Capture the cell that displays the provided text and extract its (x, y) central coordinate. 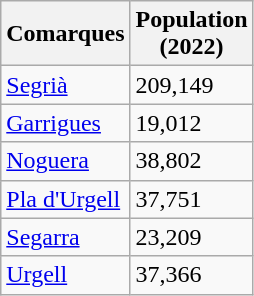
Population(2022) (192, 34)
37,366 (192, 275)
Pla d'Urgell (66, 199)
23,209 (192, 237)
Noguera (66, 161)
Garrigues (66, 123)
Urgell (66, 275)
Comarques (66, 34)
19,012 (192, 123)
38,802 (192, 161)
209,149 (192, 85)
Segrià (66, 85)
Segarra (66, 237)
37,751 (192, 199)
